Identify which cell holds the provided text, then report its [X, Y] central coordinate. 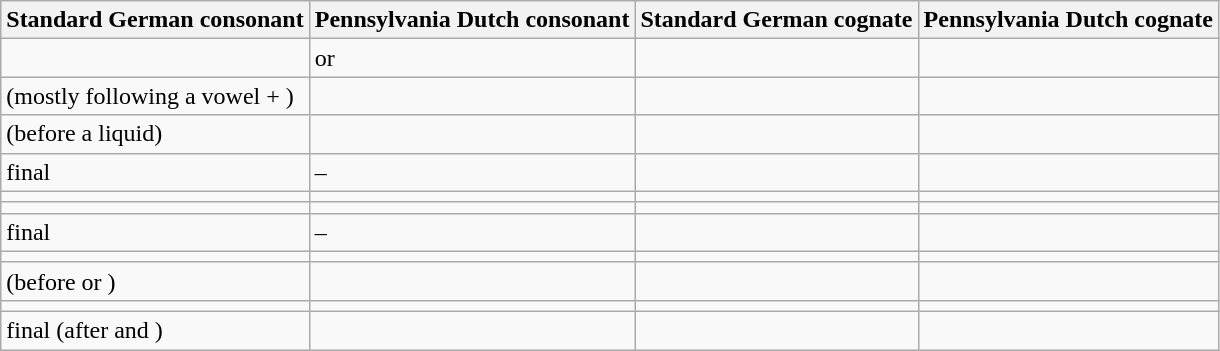
(before a liquid) [155, 134]
Pennsylvania Dutch consonant [472, 20]
Pennsylvania Dutch cognate [1068, 20]
(mostly following a vowel + ) [155, 96]
Standard German cognate [776, 20]
(before or ) [155, 281]
or [472, 58]
final (after and ) [155, 330]
Standard German consonant [155, 20]
